Identify which cell holds the provided text, then report its (x, y) central coordinate. 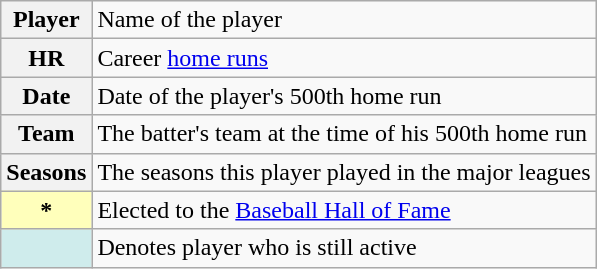
Team (46, 134)
HR (46, 58)
The batter's team at the time of his 500th home run (344, 134)
Name of the player (344, 20)
Elected to the Baseball Hall of Fame (344, 210)
Date of the player's 500th home run (344, 96)
The seasons this player played in the major leagues (344, 172)
* (46, 210)
Player (46, 20)
Career home runs (344, 58)
Date (46, 96)
Denotes player who is still active (344, 248)
Seasons (46, 172)
